Locate the cell with the specified text and output its [X, Y] center coordinate. 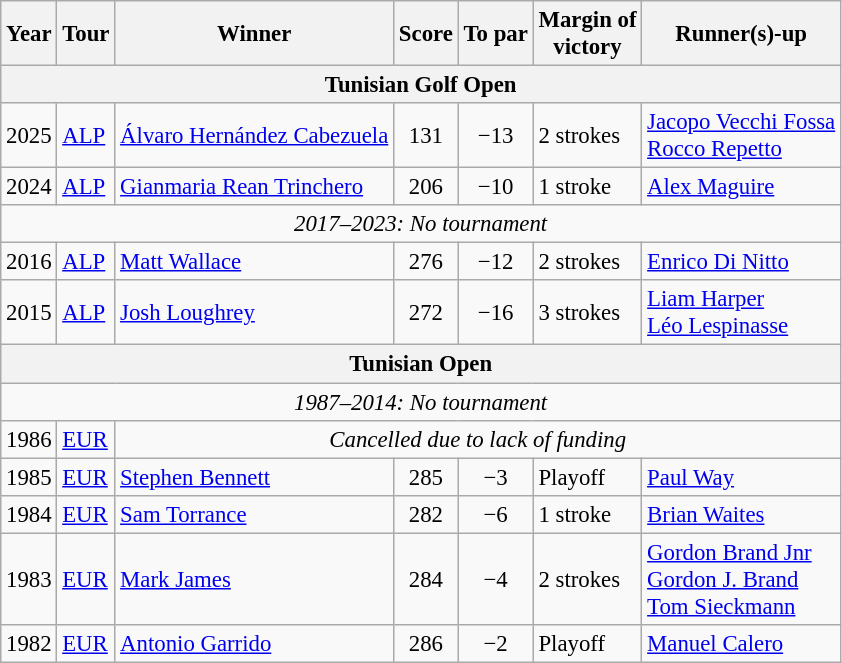
−16 [496, 312]
2024 [29, 187]
131 [426, 136]
Alex Maguire [742, 187]
Tunisian Open [421, 364]
Gordon Brand Jnr Gordon J. Brand Tom Sieckmann [742, 579]
284 [426, 579]
2017–2023: No tournament [421, 224]
1985 [29, 477]
Liam Harper Léo Lespinasse [742, 312]
−2 [496, 644]
−6 [496, 514]
Winner [254, 34]
Brian Waites [742, 514]
3 strokes [588, 312]
1982 [29, 644]
Score [426, 34]
Enrico Di Nitto [742, 262]
Paul Way [742, 477]
Gianmaria Rean Trinchero [254, 187]
−10 [496, 187]
Cancelled due to lack of funding [478, 439]
Tunisian Golf Open [421, 85]
Manuel Calero [742, 644]
Antonio Garrido [254, 644]
285 [426, 477]
1983 [29, 579]
282 [426, 514]
−3 [496, 477]
Álvaro Hernández Cabezuela [254, 136]
2016 [29, 262]
Margin ofvictory [588, 34]
Jacopo Vecchi Fossa Rocco Repetto [742, 136]
2015 [29, 312]
To par [496, 34]
1984 [29, 514]
272 [426, 312]
−13 [496, 136]
−4 [496, 579]
Year [29, 34]
Matt Wallace [254, 262]
1987–2014: No tournament [421, 402]
Josh Loughrey [254, 312]
Runner(s)-up [742, 34]
Stephen Bennett [254, 477]
Mark James [254, 579]
1986 [29, 439]
206 [426, 187]
Tour [86, 34]
286 [426, 644]
Sam Torrance [254, 514]
2025 [29, 136]
276 [426, 262]
−12 [496, 262]
